From the cell containing the given text, extract its center point as (x, y) coordinate. 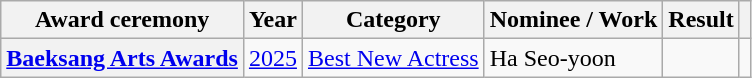
Result (701, 20)
Nominee / Work (574, 20)
Award ceremony (122, 20)
Baeksang Arts Awards (122, 58)
Category (393, 20)
2025 (272, 58)
Ha Seo-yoon (574, 58)
Best New Actress (393, 58)
Year (272, 20)
